For the text-containing cell, return its midpoint in (x, y) coordinate format. 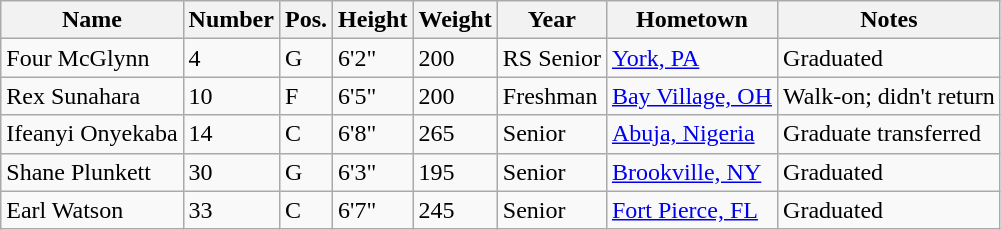
30 (231, 172)
Notes (890, 20)
Shane Plunkett (92, 172)
Name (92, 20)
Freshman (552, 96)
Four McGlynn (92, 58)
Pos. (306, 20)
Weight (455, 20)
195 (455, 172)
Ifeanyi Onyekaba (92, 134)
33 (231, 210)
Year (552, 20)
Bay Village, OH (692, 96)
6'8" (373, 134)
Abuja, Nigeria (692, 134)
245 (455, 210)
Brookville, NY (692, 172)
14 (231, 134)
Rex Sunahara (92, 96)
Fort Pierce, FL (692, 210)
Earl Watson (92, 210)
F (306, 96)
6'2" (373, 58)
4 (231, 58)
RS Senior (552, 58)
York, PA (692, 58)
Number (231, 20)
Height (373, 20)
10 (231, 96)
6'7" (373, 210)
6'3" (373, 172)
Walk-on; didn't return (890, 96)
6'5" (373, 96)
265 (455, 134)
Graduate transferred (890, 134)
Hometown (692, 20)
